From the cell containing the given text, extract its center point as (X, Y) coordinate. 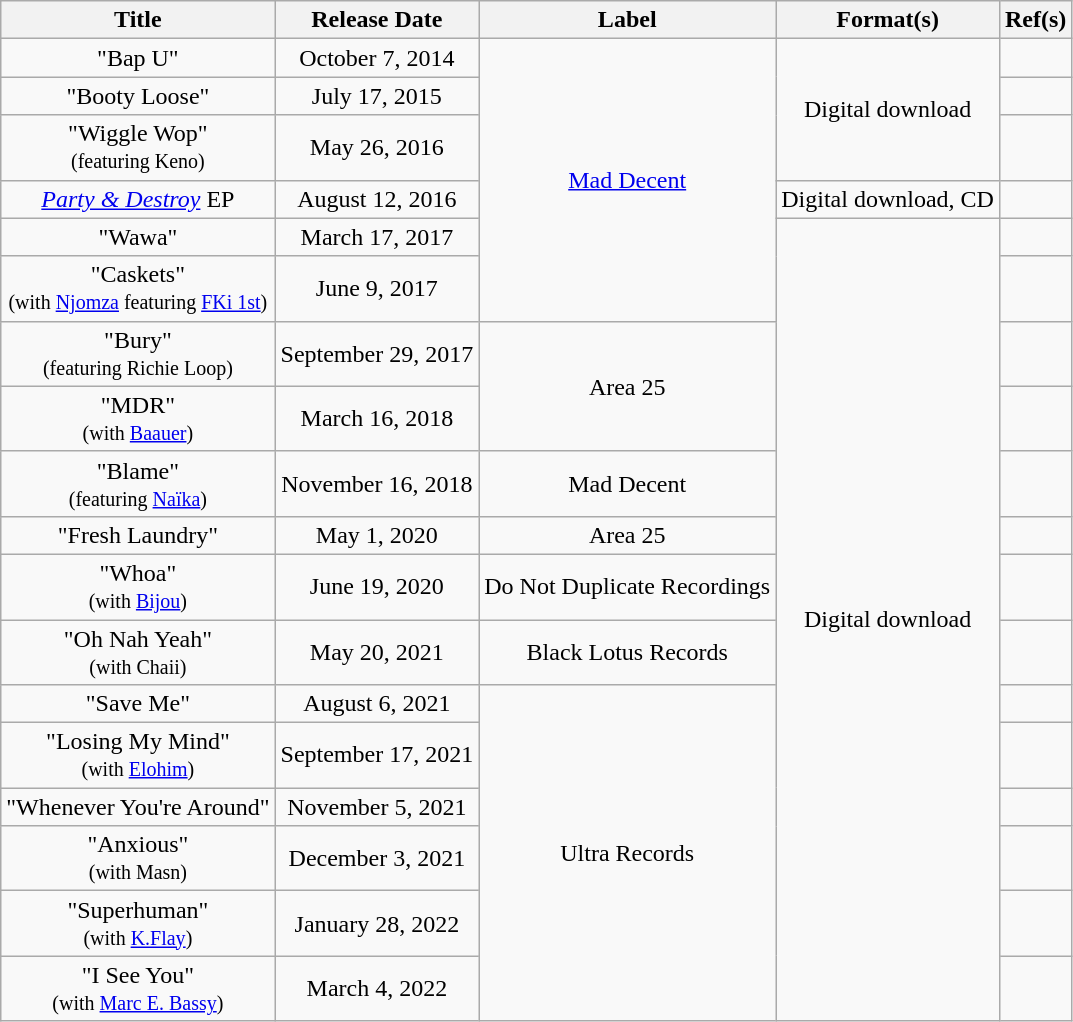
December 3, 2021 (377, 858)
May 26, 2016 (377, 148)
"Bury"(featuring Richie Loop) (138, 354)
"Fresh Laundry" (138, 535)
August 6, 2021 (377, 704)
Do Not Duplicate Recordings (628, 586)
Title (138, 20)
July 17, 2015 (377, 96)
March 17, 2017 (377, 237)
"I See You"(with Marc E. Bassy) (138, 988)
May 1, 2020 (377, 535)
"Oh Nah Yeah"(with Chaii) (138, 652)
Black Lotus Records (628, 652)
"MDR"(with Baauer) (138, 418)
Ultra Records (628, 853)
June 9, 2017 (377, 288)
March 16, 2018 (377, 418)
"Blame"(featuring Naïka) (138, 484)
"Superhuman"(with K.Flay) (138, 924)
September 17, 2021 (377, 756)
"Losing My Mind"(with Elohim) (138, 756)
"Anxious"(with Masn) (138, 858)
Label (628, 20)
Ref(s) (1035, 20)
August 12, 2016 (377, 199)
"Booty Loose" (138, 96)
November 5, 2021 (377, 807)
October 7, 2014 (377, 58)
"Wawa" (138, 237)
"Caskets"(with Njomza featuring FKi 1st) (138, 288)
September 29, 2017 (377, 354)
"Save Me" (138, 704)
March 4, 2022 (377, 988)
May 20, 2021 (377, 652)
Release Date (377, 20)
"Bap U" (138, 58)
Digital download, CD (888, 199)
"Whenever You're Around" (138, 807)
"Whoa"(with Bijou) (138, 586)
Party & Destroy EP (138, 199)
Format(s) (888, 20)
"Wiggle Wop"(featuring Keno) (138, 148)
January 28, 2022 (377, 924)
June 19, 2020 (377, 586)
November 16, 2018 (377, 484)
